Extract the [X, Y] coordinate from the center of the cell holding the provided text.  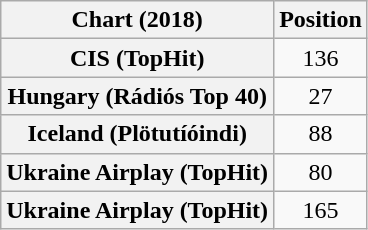
Hungary (Rádiós Top 40) [138, 96]
Chart (2018) [138, 20]
80 [321, 172]
27 [321, 96]
165 [321, 210]
Iceland (Plötutíóindi) [138, 134]
Position [321, 20]
88 [321, 134]
136 [321, 58]
CIS (TopHit) [138, 58]
